Locate the cell with the specified text and output its (X, Y) center coordinate. 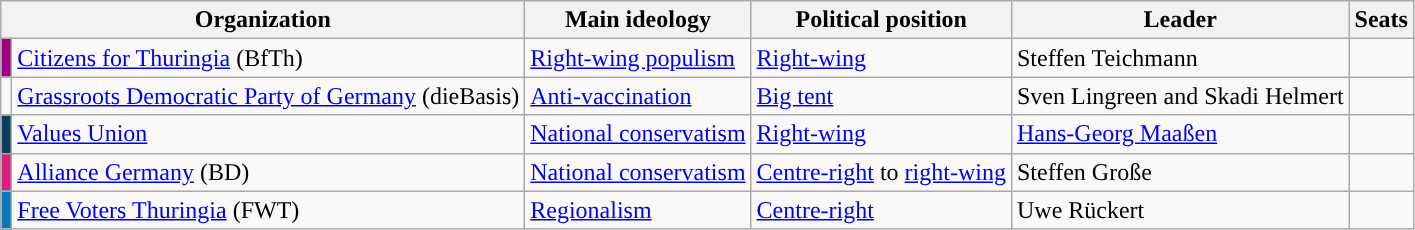
Right-wing populism (638, 58)
Uwe Rückert (1180, 210)
Leader (1180, 20)
Seats (1381, 20)
Sven Lingreen and Skadi Helmert (1180, 96)
Centre-right (881, 210)
Anti-vaccination (638, 96)
Big tent (881, 96)
Steffen Teichmann (1180, 58)
Organization (263, 20)
Hans-Georg Maaßen (1180, 134)
Main ideology (638, 20)
Free Voters Thuringia (FWT) (268, 210)
Alliance Germany (BD) (268, 172)
Political position (881, 20)
Centre-right to right-wing (881, 172)
Values Union (268, 134)
Steffen Große (1180, 172)
Regionalism (638, 210)
Citizens for Thuringia (BfTh) (268, 58)
Grassroots Democratic Party of Germany (dieBasis) (268, 96)
